Capture the cell that displays the provided text and extract its [x, y] central coordinate. 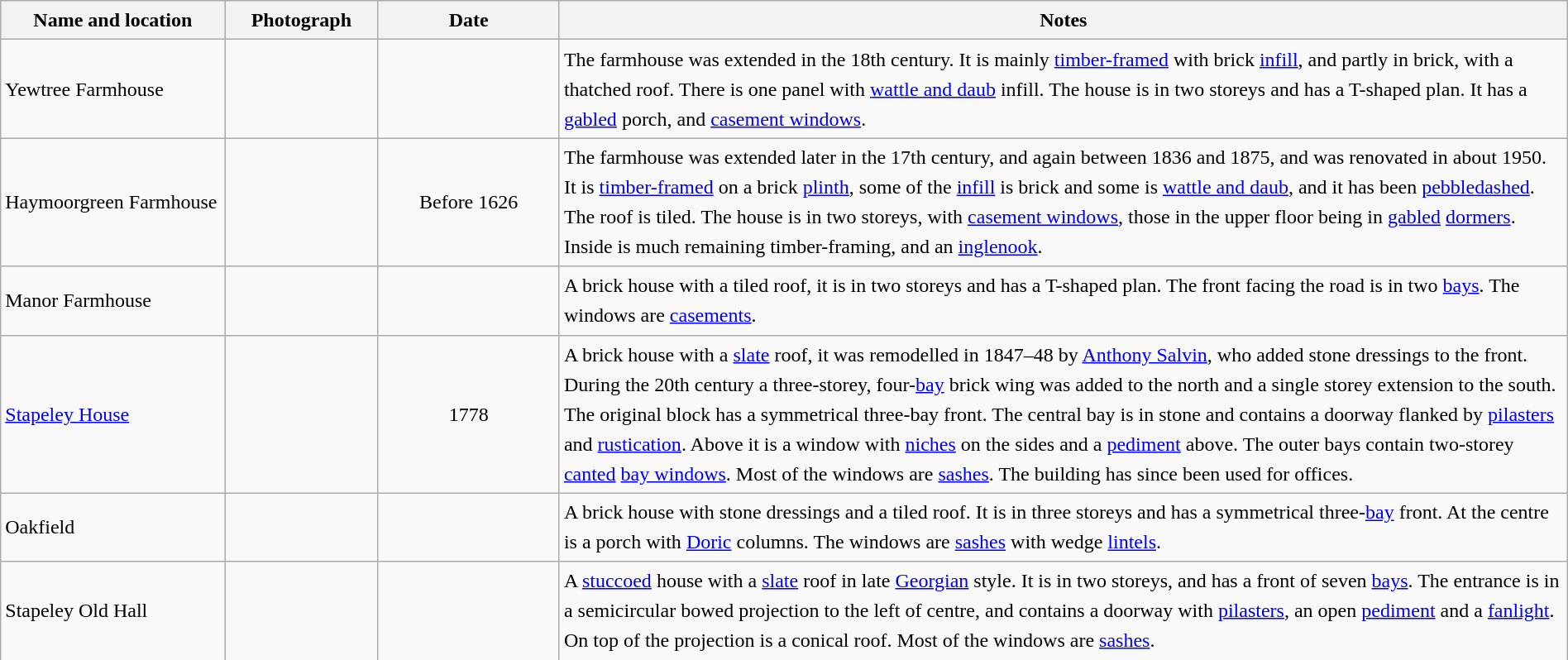
Date [468, 20]
Photograph [301, 20]
Manor Farmhouse [112, 301]
Yewtree Farmhouse [112, 89]
Name and location [112, 20]
Oakfield [112, 528]
Stapeley House [112, 414]
1778 [468, 414]
A brick house with a tiled roof, it is in two storeys and has a T-shaped plan. The front facing the road is in two bays. The windows are casements. [1064, 301]
Notes [1064, 20]
Stapeley Old Hall [112, 610]
Before 1626 [468, 202]
Haymoorgreen Farmhouse [112, 202]
